Return the [X, Y] coordinate for the center point of the cell that contains the specified text.  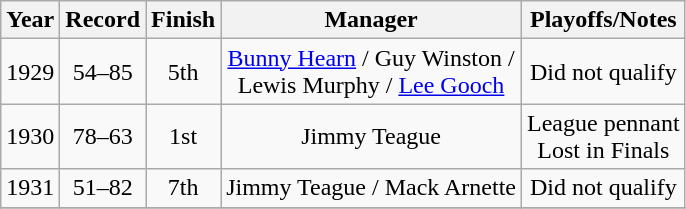
Playoffs/Notes [603, 20]
1929 [30, 72]
1st [184, 136]
78–63 [103, 136]
5th [184, 72]
Bunny Hearn / Guy Winston /Lewis Murphy / Lee Gooch [372, 72]
Jimmy Teague [372, 136]
51–82 [103, 188]
Jimmy Teague / Mack Arnette [372, 188]
1931 [30, 188]
1930 [30, 136]
Manager [372, 20]
Record [103, 20]
League pennantLost in Finals [603, 136]
54–85 [103, 72]
7th [184, 188]
Year [30, 20]
Finish [184, 20]
